Provide the [x, y] coordinate of the cell's center where the given text is located.  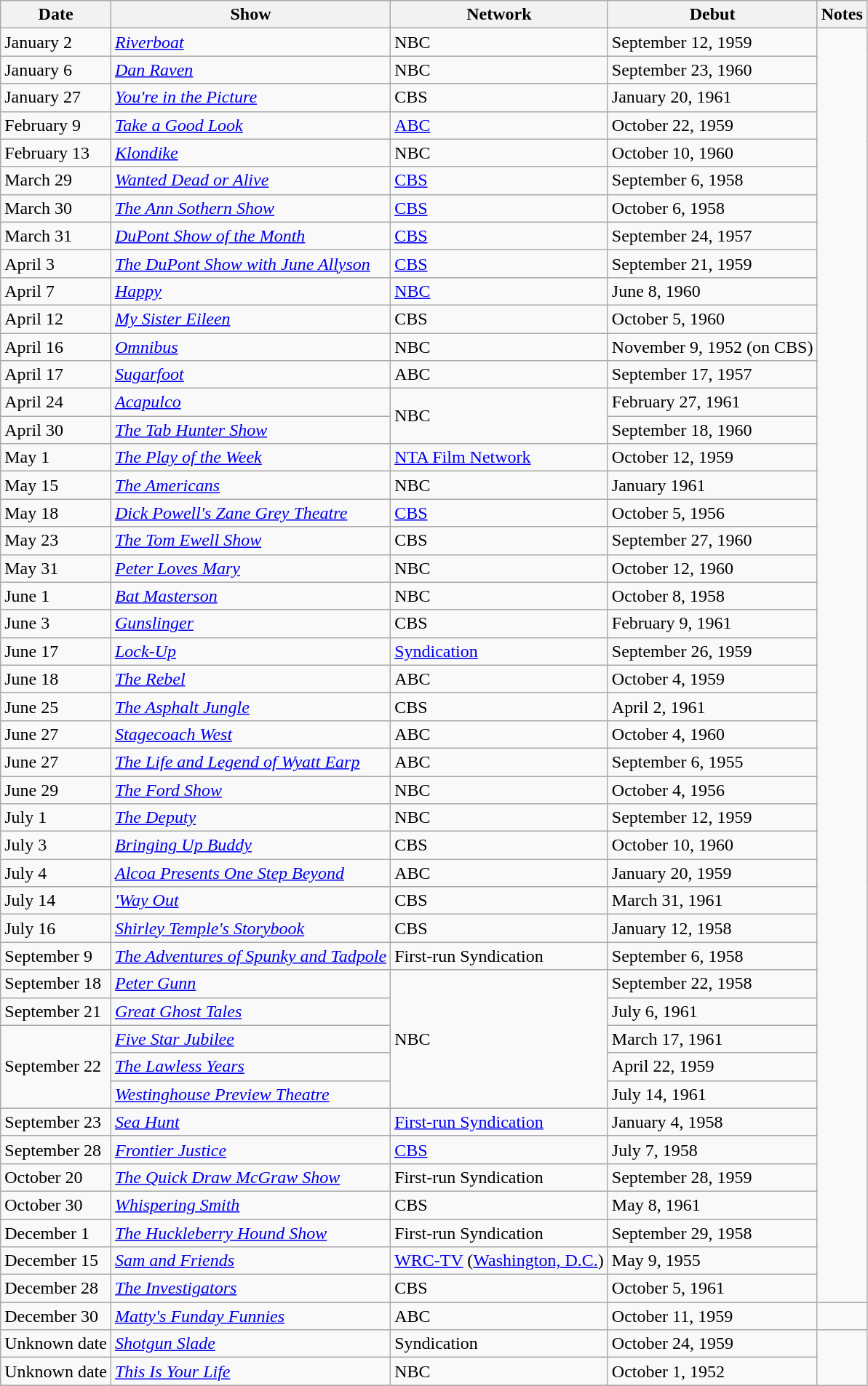
December 30 [56, 1316]
October 11, 1959 [712, 1316]
September 23, 1960 [712, 70]
The Ann Sothern Show [250, 208]
Network [499, 15]
My Sister Eileen [250, 319]
April 30 [56, 430]
Dan Raven [250, 70]
June 3 [56, 624]
January 1961 [712, 485]
April 12 [56, 319]
May 9, 1955 [712, 1261]
May 15 [56, 485]
January 2 [56, 42]
June 1 [56, 596]
Shotgun Slade [250, 1344]
Whispering Smith [250, 1205]
March 31, 1961 [712, 901]
October 6, 1958 [712, 208]
December 15 [56, 1261]
January 6 [56, 70]
The Play of the Week [250, 458]
October 12, 1959 [712, 458]
May 23 [56, 541]
October 12, 1960 [712, 568]
The Investigators [250, 1289]
The Huckleberry Hound Show [250, 1233]
The Life and Legend of Wyatt Earp [250, 762]
Dick Powell's Zane Grey Theatre [250, 513]
March 30 [56, 208]
September 23 [56, 1122]
December 1 [56, 1233]
April 3 [56, 263]
February 9, 1961 [712, 624]
Sugarfoot [250, 375]
Riverboat [250, 42]
WRC-TV (Washington, D.C.) [499, 1261]
October 5, 1961 [712, 1289]
October 4, 1959 [712, 679]
July 1 [56, 818]
The Deputy [250, 818]
September 26, 1959 [712, 651]
Peter Loves Mary [250, 568]
October 20 [56, 1177]
April 22, 1959 [712, 1067]
Take a Good Look [250, 125]
DuPont Show of the Month [250, 236]
Notes [842, 15]
The Adventures of Spunky and Tadpole [250, 956]
September 17, 1957 [712, 375]
September 28 [56, 1150]
Gunslinger [250, 624]
April 16 [56, 347]
September 9 [56, 956]
Bringing Up Buddy [250, 845]
July 16 [56, 928]
January 27 [56, 97]
October 1, 1952 [712, 1371]
The Rebel [250, 679]
Sea Hunt [250, 1122]
January 4, 1958 [712, 1122]
This Is Your Life [250, 1371]
December 28 [56, 1289]
July 3 [56, 845]
Klondike [250, 153]
The Ford Show [250, 789]
February 27, 1961 [712, 402]
October 22, 1959 [712, 125]
May 31 [56, 568]
The Tom Ewell Show [250, 541]
The Asphalt Jungle [250, 706]
Bat Masterson [250, 596]
April 17 [56, 375]
June 17 [56, 651]
You're in the Picture [250, 97]
July 6, 1961 [712, 1011]
The Americans [250, 485]
February 9 [56, 125]
May 1 [56, 458]
January 12, 1958 [712, 928]
March 17, 1961 [712, 1039]
January 20, 1959 [712, 873]
July 14, 1961 [712, 1094]
June 25 [56, 706]
January 20, 1961 [712, 97]
July 14 [56, 901]
The Tab Hunter Show [250, 430]
June 18 [56, 679]
The DuPont Show with June Allyson [250, 263]
September 22, 1958 [712, 984]
September 21 [56, 1011]
September 28, 1959 [712, 1177]
October 4, 1956 [712, 789]
June 8, 1960 [712, 291]
Peter Gunn [250, 984]
October 5, 1956 [712, 513]
Sam and Friends [250, 1261]
June 29 [56, 789]
March 29 [56, 180]
'Way Out [250, 901]
Alcoa Presents One Step Beyond [250, 873]
March 31 [56, 236]
October 24, 1959 [712, 1344]
September 21, 1959 [712, 263]
Five Star Jubilee [250, 1039]
Lock-Up [250, 651]
May 8, 1961 [712, 1205]
Frontier Justice [250, 1150]
October 8, 1958 [712, 596]
September 27, 1960 [712, 541]
Stagecoach West [250, 734]
February 13 [56, 153]
Westinghouse Preview Theatre [250, 1094]
November 9, 1952 (on CBS) [712, 347]
Great Ghost Tales [250, 1011]
Acapulco [250, 402]
The Quick Draw McGraw Show [250, 1177]
September 18, 1960 [712, 430]
April 7 [56, 291]
May 18 [56, 513]
April 24 [56, 402]
July 7, 1958 [712, 1150]
Date [56, 15]
September 22 [56, 1067]
July 4 [56, 873]
Shirley Temple's Storybook [250, 928]
The Lawless Years [250, 1067]
September 29, 1958 [712, 1233]
September 24, 1957 [712, 236]
Omnibus [250, 347]
October 4, 1960 [712, 734]
NTA Film Network [499, 458]
Debut [712, 15]
Happy [250, 291]
October 30 [56, 1205]
October 5, 1960 [712, 319]
Matty's Funday Funnies [250, 1316]
September 18 [56, 984]
April 2, 1961 [712, 706]
September 6, 1955 [712, 762]
Wanted Dead or Alive [250, 180]
Show [250, 15]
